For the text-containing cell, return its midpoint in (x, y) coordinate format. 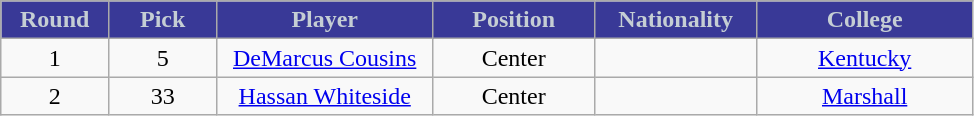
Pick (163, 20)
Round (55, 20)
2 (55, 96)
Player (325, 20)
Position (514, 20)
Kentucky (865, 58)
5 (163, 58)
Nationality (676, 20)
College (865, 20)
33 (163, 96)
Marshall (865, 96)
1 (55, 58)
Hassan Whiteside (325, 96)
DeMarcus Cousins (325, 58)
